Extract the [x, y] coordinate from the center of the cell holding the provided text.  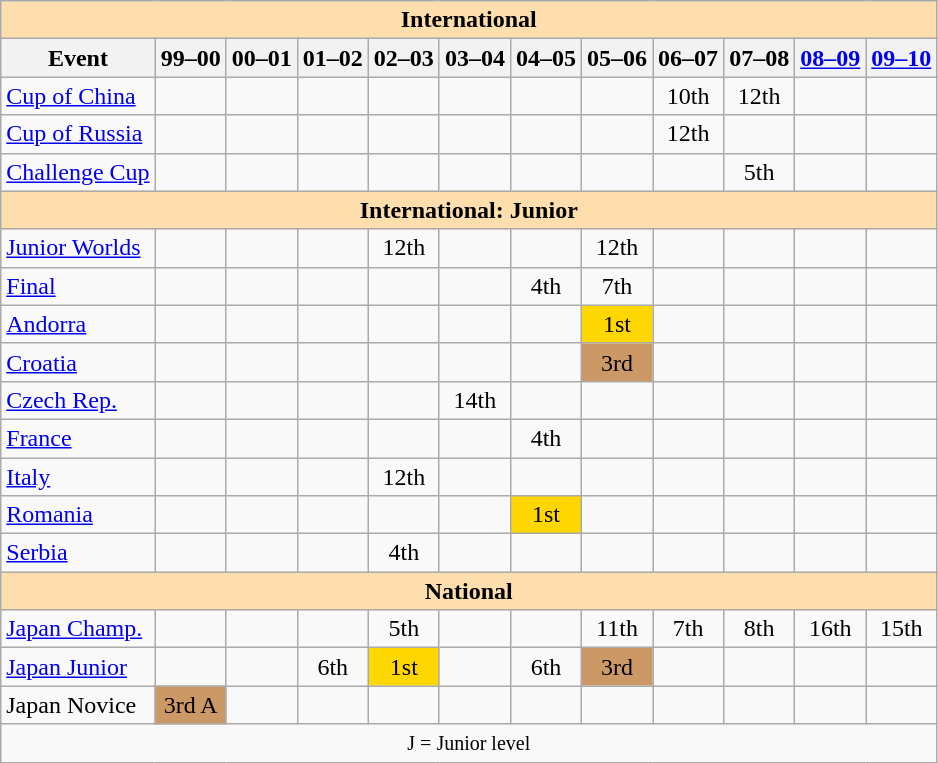
Japan Novice [78, 705]
Cup of China [78, 96]
Czech Rep. [78, 400]
04–05 [546, 58]
Japan Champ. [78, 629]
Final [78, 286]
International [469, 20]
10th [688, 96]
8th [760, 629]
03–04 [474, 58]
99–00 [190, 58]
International: Junior [469, 210]
3rd A [190, 705]
15th [902, 629]
Italy [78, 477]
National [469, 591]
02–03 [404, 58]
Serbia [78, 553]
Romania [78, 515]
06–07 [688, 58]
16th [830, 629]
Event [78, 58]
08–09 [830, 58]
11th [618, 629]
00–01 [262, 58]
France [78, 438]
J = Junior level [469, 743]
05–06 [618, 58]
Challenge Cup [78, 172]
14th [474, 400]
01–02 [332, 58]
09–10 [902, 58]
Japan Junior [78, 667]
Croatia [78, 362]
Andorra [78, 324]
Cup of Russia [78, 134]
Junior Worlds [78, 248]
07–08 [760, 58]
